Provide the [X, Y] coordinate of the cell's center where the given text is located.  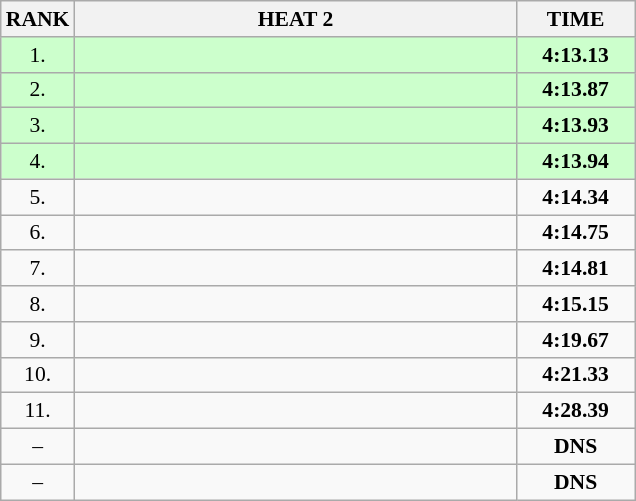
4:14.81 [576, 269]
6. [38, 233]
4:13.94 [576, 162]
4:21.33 [576, 375]
4. [38, 162]
11. [38, 411]
RANK [38, 19]
7. [38, 269]
3. [38, 126]
4:13.93 [576, 126]
10. [38, 375]
1. [38, 55]
4:28.39 [576, 411]
4:14.75 [576, 233]
2. [38, 90]
HEAT 2 [295, 19]
8. [38, 304]
9. [38, 340]
4:19.67 [576, 340]
4:13.13 [576, 55]
4:13.87 [576, 90]
4:15.15 [576, 304]
5. [38, 197]
4:14.34 [576, 197]
TIME [576, 19]
